Return the [X, Y] coordinate for the center point of the cell that contains the specified text.  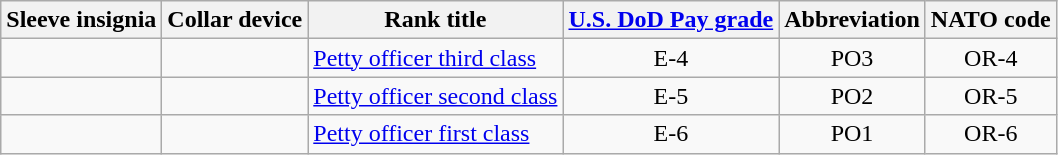
Collar device [235, 20]
OR-5 [990, 96]
Petty officer third class [436, 58]
Rank title [436, 20]
Petty officer second class [436, 96]
PO1 [852, 134]
PO3 [852, 58]
E-6 [671, 134]
E-5 [671, 96]
E-4 [671, 58]
Petty officer first class [436, 134]
U.S. DoD Pay grade [671, 20]
OR-4 [990, 58]
OR-6 [990, 134]
NATO code [990, 20]
Sleeve insignia [82, 20]
Abbreviation [852, 20]
PO2 [852, 96]
